Provide the [x, y] coordinate of the cell's center where the given text is located.  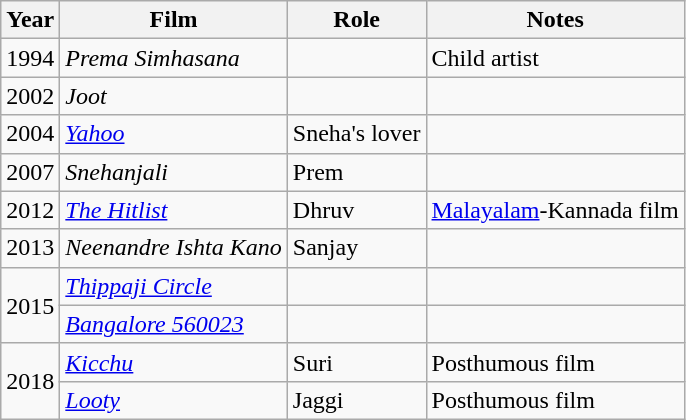
The Hitlist [174, 210]
Child artist [555, 58]
Film [174, 20]
Role [356, 20]
Suri [356, 362]
Yahoo [174, 134]
Thippaji Circle [174, 286]
Kicchu [174, 362]
2012 [30, 210]
2013 [30, 248]
Sanjay [356, 248]
Malayalam-Kannada film [555, 210]
2007 [30, 172]
1994 [30, 58]
Year [30, 20]
2015 [30, 305]
Prema Simhasana [174, 58]
Looty [174, 400]
Snehanjali [174, 172]
2002 [30, 96]
Bangalore 560023 [174, 324]
Neenandre Ishta Kano [174, 248]
Joot [174, 96]
Dhruv [356, 210]
2018 [30, 381]
Jaggi [356, 400]
Notes [555, 20]
Prem [356, 172]
2004 [30, 134]
Sneha's lover [356, 134]
